Detect which cell encompasses the target text, then output its (x, y) center coordinate. 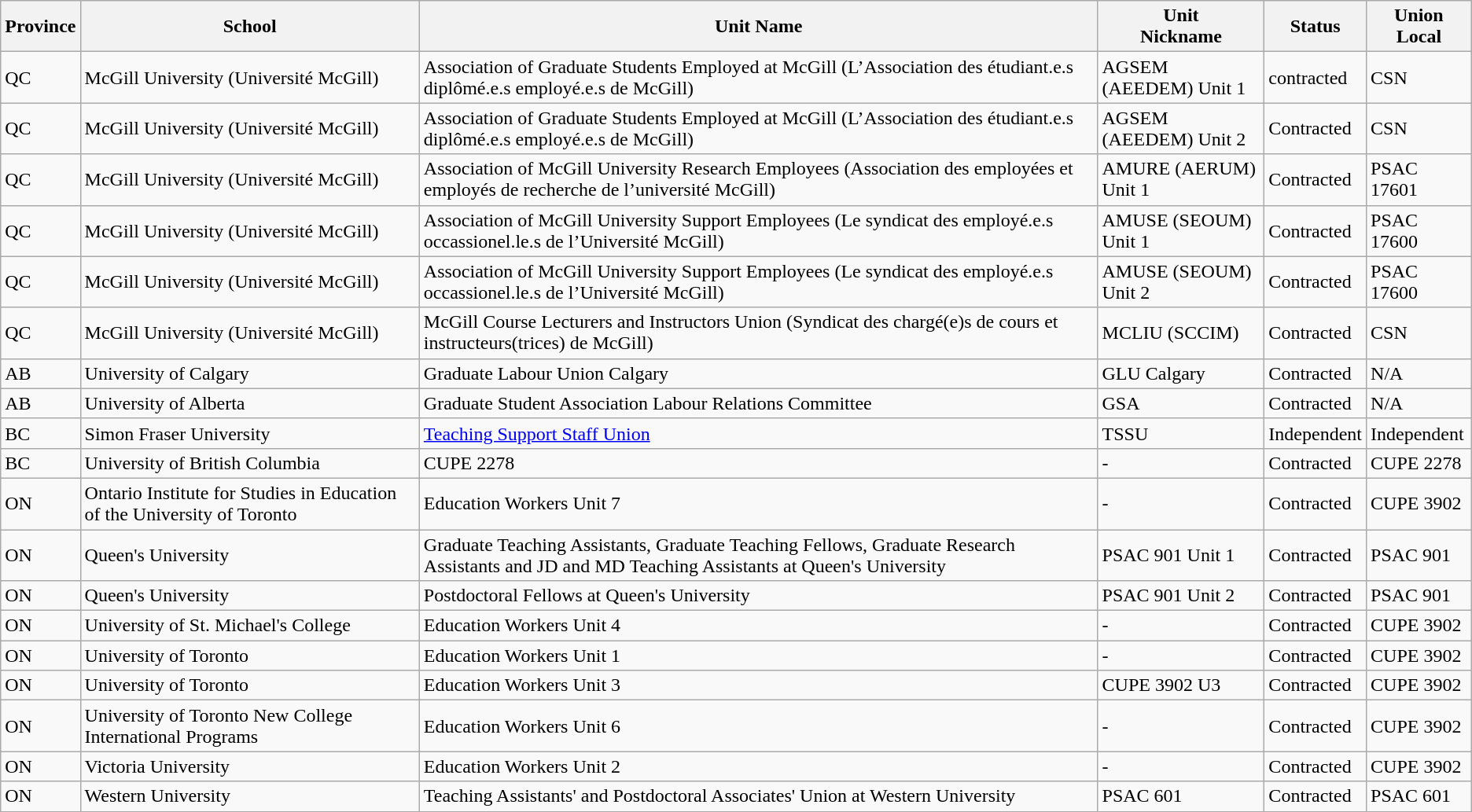
TSSU (1181, 433)
PSAC 901 Unit 1 (1181, 555)
Simon Fraser University (250, 433)
Association of McGill University Research Employees (Association des employées et employés de recherche de l’université McGill) (758, 179)
Province (41, 27)
Western University (250, 796)
PSAC 17601 (1419, 179)
Postdoctoral Fellows at Queen's University (758, 596)
Education Workers Unit 6 (758, 726)
Graduate Teaching Assistants, Graduate Teaching Fellows, Graduate Research Assistants and JD and MD Teaching Assistants at Queen's University (758, 555)
Unit Name (758, 27)
School (250, 27)
Education Workers Unit 7 (758, 503)
Status (1316, 27)
Education Workers Unit 4 (758, 626)
McGill Course Lecturers and Instructors Union (Syndicat des chargé(e)s de cours et instructeurs(trices) de McGill) (758, 333)
University of Alberta (250, 403)
Teaching Support Staff Union (758, 433)
University of Toronto New College International Programs (250, 726)
AGSEM (AEEDEM) Unit 1 (1181, 77)
Union Local (1419, 27)
MCLIU (SCCIM) (1181, 333)
Ontario Institute for Studies in Education of the University of Toronto (250, 503)
University of St. Michael's College (250, 626)
Graduate Labour Union Calgary (758, 373)
PSAC 901 Unit 2 (1181, 596)
Education Workers Unit 1 (758, 656)
Graduate Student Association Labour Relations Committee (758, 403)
Teaching Assistants' and Postdoctoral Associates' Union at Western University (758, 796)
AMUSE (SEOUM) Unit 2 (1181, 281)
AGSEM (AEEDEM) Unit 2 (1181, 129)
UnitNickname (1181, 27)
Education Workers Unit 3 (758, 685)
AMUSE (SEOUM) Unit 1 (1181, 231)
CUPE 3902 U3 (1181, 685)
GSA (1181, 403)
contracted (1316, 77)
University of British Columbia (250, 463)
AMURE (AERUM) Unit 1 (1181, 179)
Victoria University (250, 766)
GLU Calgary (1181, 373)
Education Workers Unit 2 (758, 766)
University of Calgary (250, 373)
